Find where the given text appears and provide that cell's center as [x, y] coordinate. 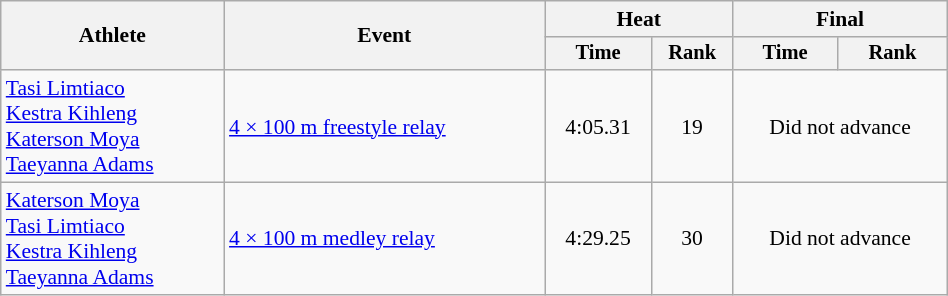
4:05.31 [598, 126]
Tasi LimtiacoKestra KihlengKaterson MoyaTaeyanna Adams [112, 126]
4 × 100 m freestyle relay [384, 126]
Athlete [112, 36]
19 [692, 126]
Final [840, 19]
4:29.25 [598, 239]
4 × 100 m medley relay [384, 239]
Katerson MoyaTasi LimtiacoKestra Kihleng Taeyanna Adams [112, 239]
30 [692, 239]
Event [384, 36]
Heat [639, 19]
